For the text-containing cell, return its midpoint in (X, Y) coordinate format. 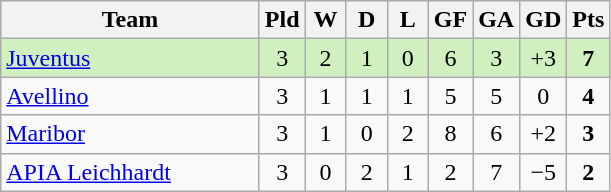
Avellino (130, 96)
APIA Leichhardt (130, 172)
W (326, 20)
GF (450, 20)
Maribor (130, 134)
Pts (588, 20)
4 (588, 96)
8 (450, 134)
GD (544, 20)
GA (496, 20)
Team (130, 20)
Pld (282, 20)
D (366, 20)
L (408, 20)
−5 (544, 172)
+2 (544, 134)
Juventus (130, 58)
+3 (544, 58)
